Identify which cell holds the provided text, then report its (x, y) central coordinate. 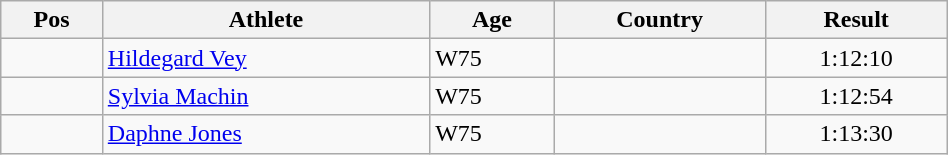
1:13:30 (856, 134)
Sylvia Machin (266, 96)
Daphne Jones (266, 134)
Pos (52, 20)
Result (856, 20)
1:12:10 (856, 58)
Age (492, 20)
1:12:54 (856, 96)
Country (660, 20)
Hildegard Vey (266, 58)
Athlete (266, 20)
